Locate the cell with the specified text and output its (x, y) center coordinate. 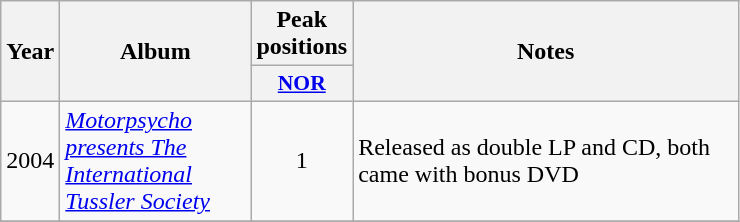
Peak positions (302, 34)
1 (302, 160)
Released as double LP and CD, both came with bonus DVD (546, 160)
Motorpsycho presents The International Tussler Society (156, 160)
Notes (546, 52)
Year (30, 52)
2004 (30, 160)
NOR (302, 84)
Album (156, 52)
